Extract the [X, Y] coordinate from the center of the cell holding the provided text.  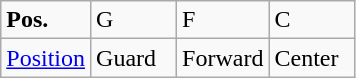
Guard [134, 58]
C [312, 20]
Pos. [46, 20]
Position [46, 58]
F [223, 20]
G [134, 20]
Forward [223, 58]
Center [312, 58]
